Extract the [x, y] coordinate from the center of the cell holding the provided text.  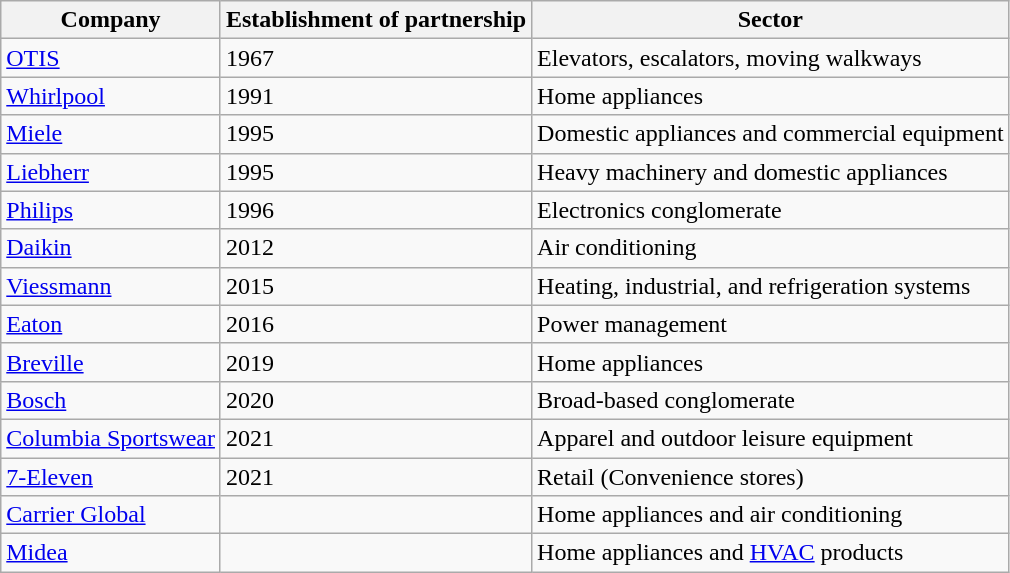
Daikin [111, 248]
Midea [111, 553]
Miele [111, 134]
1967 [376, 58]
Philips [111, 210]
Apparel and outdoor leisure equipment [771, 438]
Air conditioning [771, 248]
Broad-based conglomerate [771, 400]
1996 [376, 210]
OTIS [111, 58]
Home appliances and air conditioning [771, 515]
Columbia Sportswear [111, 438]
Heavy machinery and domestic appliances [771, 172]
Sector [771, 20]
Power management [771, 324]
Bosch [111, 400]
Home appliances and HVAC products [771, 553]
Viessmann [111, 286]
Whirlpool [111, 96]
2020 [376, 400]
2016 [376, 324]
2015 [376, 286]
Heating, industrial, and refrigeration systems [771, 286]
Eaton [111, 324]
Domestic appliances and commercial equipment [771, 134]
2012 [376, 248]
Company [111, 20]
2019 [376, 362]
Retail (Convenience stores) [771, 477]
Liebherr [111, 172]
Establishment of partnership [376, 20]
Carrier Global [111, 515]
Breville [111, 362]
7-Eleven [111, 477]
1991 [376, 96]
Electronics conglomerate [771, 210]
Elevators, escalators, moving walkways [771, 58]
